Locate the cell with the specified text and output its [X, Y] center coordinate. 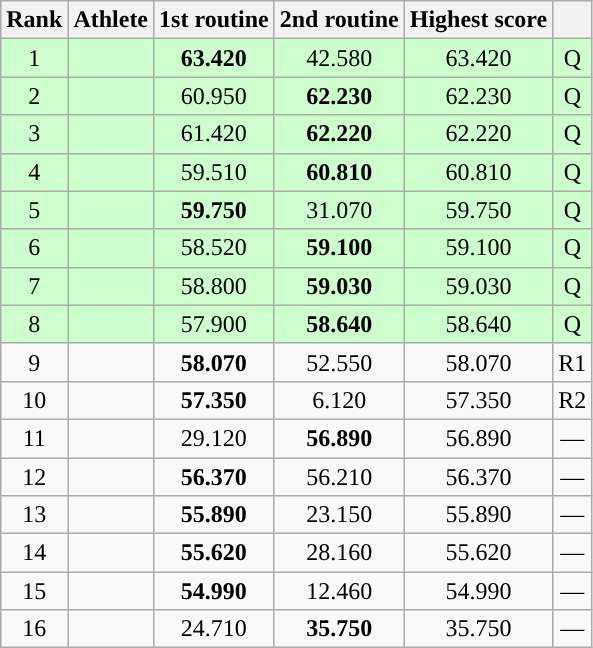
3 [34, 134]
2 [34, 96]
1st routine [214, 20]
6.120 [339, 400]
11 [34, 438]
14 [34, 553]
24.710 [214, 629]
2nd routine [339, 20]
Athlete [111, 20]
12 [34, 477]
8 [34, 324]
59.510 [214, 172]
10 [34, 400]
42.580 [339, 58]
R1 [572, 362]
58.800 [214, 286]
16 [34, 629]
4 [34, 172]
Highest score [478, 20]
6 [34, 248]
61.420 [214, 134]
12.460 [339, 591]
60.950 [214, 96]
15 [34, 591]
31.070 [339, 210]
5 [34, 210]
1 [34, 58]
13 [34, 515]
29.120 [214, 438]
57.900 [214, 324]
9 [34, 362]
23.150 [339, 515]
52.550 [339, 362]
R2 [572, 400]
Rank [34, 20]
7 [34, 286]
56.210 [339, 477]
28.160 [339, 553]
58.520 [214, 248]
